Capture the cell that displays the provided text and extract its [x, y] central coordinate. 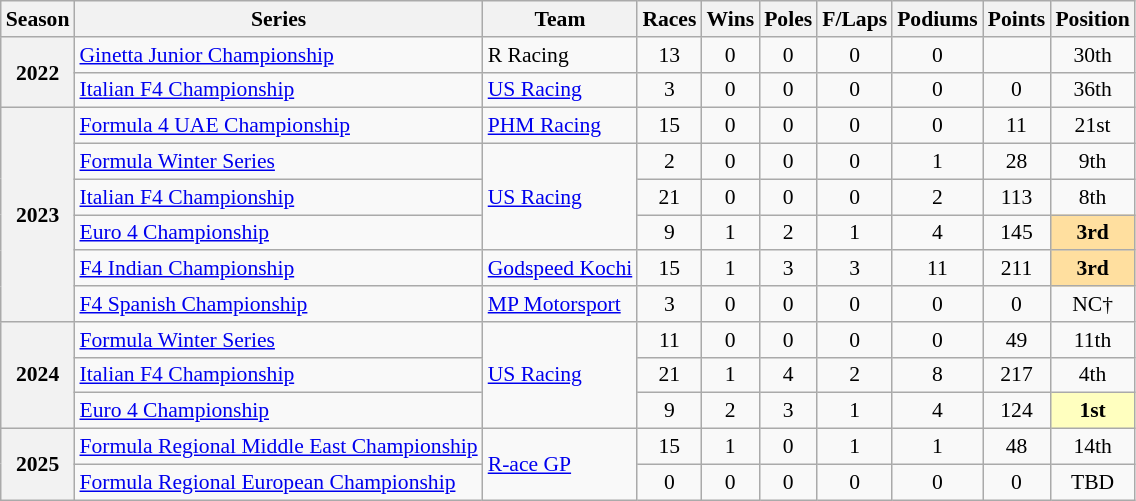
F/Laps [854, 19]
11th [1092, 340]
9th [1092, 162]
TBD [1092, 482]
Wins [730, 19]
36th [1092, 90]
R-ace GP [560, 464]
145 [1017, 233]
211 [1017, 269]
8 [938, 375]
49 [1017, 340]
Godspeed Kochi [560, 269]
F4 Spanish Championship [278, 304]
30th [1092, 55]
124 [1017, 411]
F4 Indian Championship [278, 269]
Points [1017, 19]
48 [1017, 447]
Formula Regional European Championship [278, 482]
21st [1092, 126]
Series [278, 19]
13 [669, 55]
Season [38, 19]
217 [1017, 375]
PHM Racing [560, 126]
Position [1092, 19]
Formula 4 UAE Championship [278, 126]
2022 [38, 72]
2024 [38, 376]
R Racing [560, 55]
2023 [38, 215]
28 [1017, 162]
Races [669, 19]
NC† [1092, 304]
Ginetta Junior Championship [278, 55]
Formula Regional Middle East Championship [278, 447]
14th [1092, 447]
2025 [38, 464]
Team [560, 19]
8th [1092, 197]
Poles [788, 19]
1st [1092, 411]
113 [1017, 197]
4th [1092, 375]
MP Motorsport [560, 304]
Podiums [938, 19]
